Return [x, y] of the center of cell containing provided text 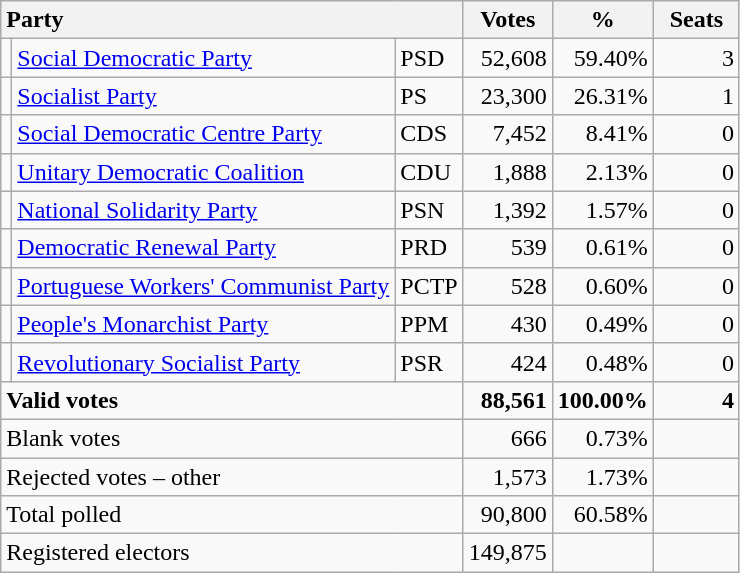
23,300 [508, 96]
National Solidarity Party [204, 210]
90,800 [508, 515]
0.60% [602, 286]
Socialist Party [204, 96]
59.40% [602, 58]
528 [508, 286]
Social Democratic Party [204, 58]
100.00% [602, 400]
0.73% [602, 438]
60.58% [602, 515]
0.48% [602, 362]
1,888 [508, 172]
Registered electors [232, 553]
Seats [696, 20]
0.61% [602, 248]
CDU [429, 172]
PPM [429, 324]
1.57% [602, 210]
PSN [429, 210]
Party [232, 20]
Votes [508, 20]
2.13% [602, 172]
8.41% [602, 134]
0.49% [602, 324]
424 [508, 362]
Portuguese Workers' Communist Party [204, 286]
7,452 [508, 134]
52,608 [508, 58]
Total polled [232, 515]
4 [696, 400]
1,392 [508, 210]
88,561 [508, 400]
Revolutionary Socialist Party [204, 362]
430 [508, 324]
Social Democratic Centre Party [204, 134]
% [602, 20]
PRD [429, 248]
People's Monarchist Party [204, 324]
26.31% [602, 96]
Valid votes [232, 400]
666 [508, 438]
Blank votes [232, 438]
539 [508, 248]
CDS [429, 134]
PCTP [429, 286]
Democratic Renewal Party [204, 248]
PS [429, 96]
1 [696, 96]
1.73% [602, 477]
PSR [429, 362]
PSD [429, 58]
3 [696, 58]
Rejected votes – other [232, 477]
Unitary Democratic Coalition [204, 172]
149,875 [508, 553]
1,573 [508, 477]
